Search for the cell housing the specified text and yield its [X, Y] center coordinate. 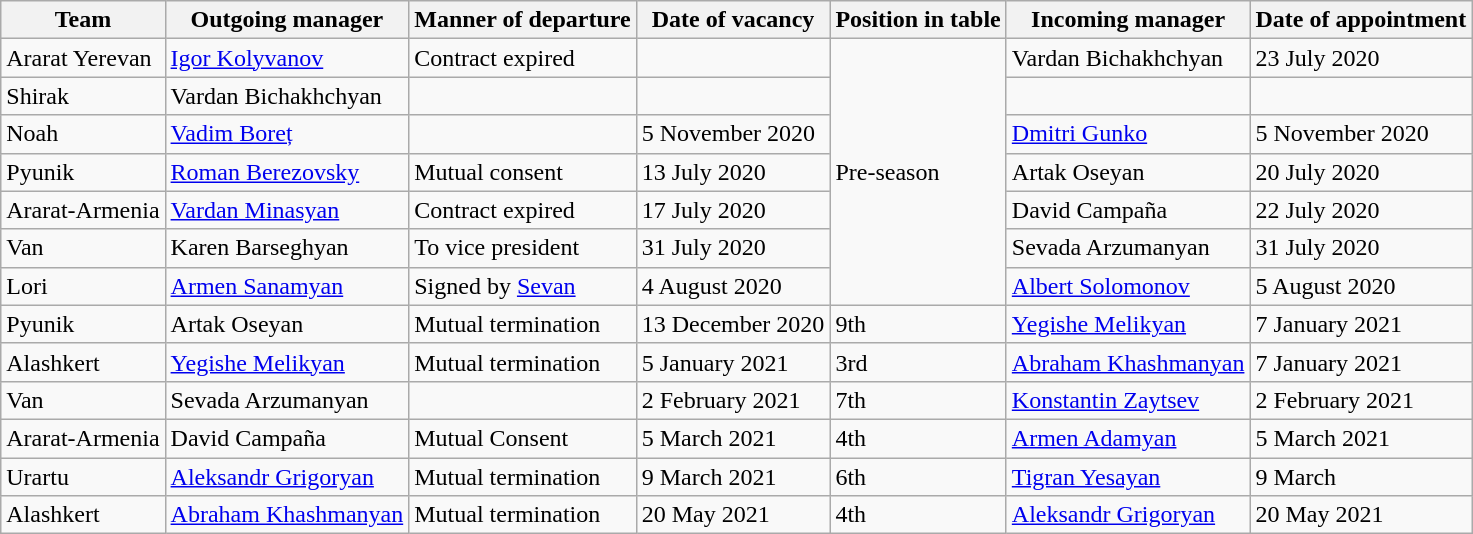
20 July 2020 [1361, 172]
9 March 2021 [733, 477]
5 January 2021 [733, 362]
6th [918, 477]
Outgoing manager [287, 20]
5 August 2020 [1361, 286]
To vice president [522, 248]
Shirak [83, 96]
Albert Solomonov [1128, 286]
Armen Adamyan [1128, 438]
Vadim Boreț [287, 134]
22 July 2020 [1361, 210]
13 July 2020 [733, 172]
Position in table [918, 20]
4 August 2020 [733, 286]
Tigran Yesayan [1128, 477]
Signed by Sevan [522, 286]
Ararat Yerevan [83, 58]
9 March [1361, 477]
Urartu [83, 477]
Noah [83, 134]
Pre-season [918, 172]
Roman Berezovsky [287, 172]
Team [83, 20]
Vardan Minasyan [287, 210]
Lori [83, 286]
7th [918, 400]
Dmitri Gunko [1128, 134]
Armen Sanamyan [287, 286]
Mutual Consent [522, 438]
Date of vacancy [733, 20]
Mutual consent [522, 172]
13 December 2020 [733, 324]
23 July 2020 [1361, 58]
17 July 2020 [733, 210]
Karen Barseghyan [287, 248]
Incoming manager [1128, 20]
Date of appointment [1361, 20]
3rd [918, 362]
9th [918, 324]
Igor Kolyvanov [287, 58]
Konstantin Zaytsev [1128, 400]
Manner of departure [522, 20]
